Output the (X, Y) coordinate of the center of the cell containing the given text.  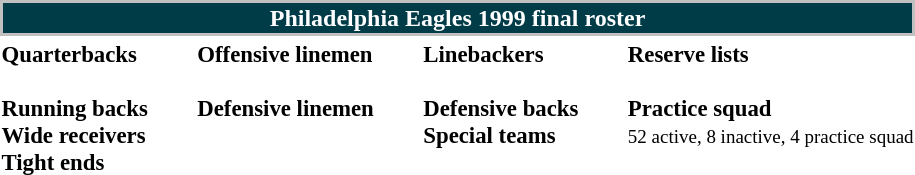
Philadelphia Eagles 1999 final roster (458, 18)
